From the cell containing the given text, extract its center point as (x, y) coordinate. 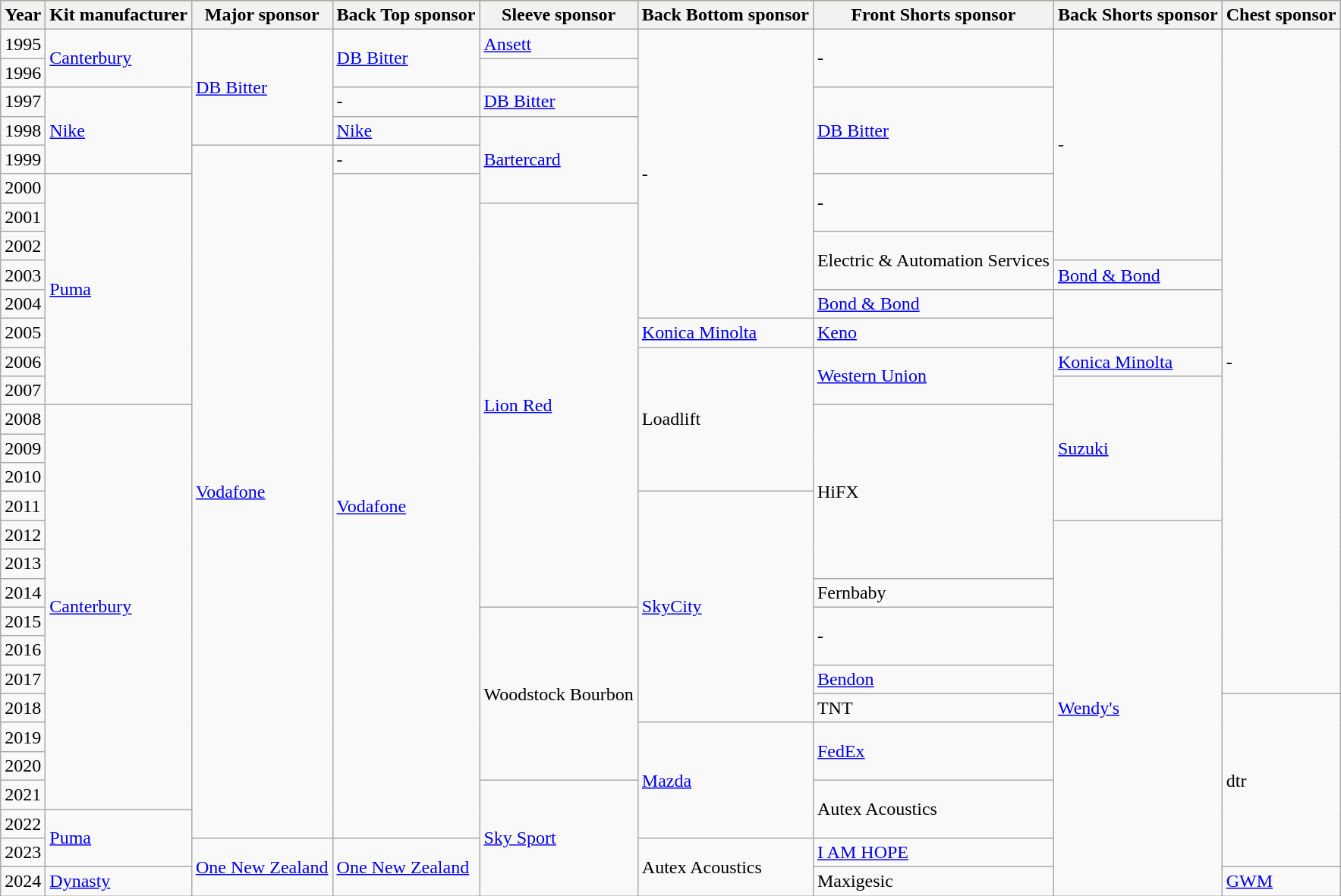
2019 (23, 737)
Loadlift (726, 420)
Western Union (933, 376)
1997 (23, 102)
Front Shorts sponsor (933, 15)
Sleeve sponsor (559, 15)
Mazda (726, 780)
2008 (23, 420)
Chest sponsor (1281, 15)
I AM HOPE (933, 853)
Suzuki (1138, 448)
2011 (23, 506)
2004 (23, 303)
FedEx (933, 751)
2013 (23, 564)
Kit manufacturer (118, 15)
2006 (23, 362)
dtr (1281, 780)
Back Bottom sponsor (726, 15)
2023 (23, 853)
Woodstock Bourbon (559, 693)
HiFX (933, 492)
Ansett (559, 44)
2021 (23, 794)
1998 (23, 130)
2001 (23, 217)
GWM (1281, 882)
2017 (23, 679)
2012 (23, 535)
Dynasty (118, 882)
2007 (23, 391)
1996 (23, 73)
2015 (23, 621)
Year (23, 15)
Lion Red (559, 405)
Bartercard (559, 159)
SkyCity (726, 607)
2024 (23, 882)
Back Shorts sponsor (1138, 15)
2003 (23, 275)
Back Top sponsor (406, 15)
Electric & Automation Services (933, 260)
2016 (23, 650)
TNT (933, 708)
2018 (23, 708)
Maxigesic (933, 882)
2009 (23, 448)
1995 (23, 44)
Major sponsor (262, 15)
2014 (23, 593)
2022 (23, 823)
2000 (23, 188)
Bendon (933, 679)
1999 (23, 159)
Fernbaby (933, 593)
2020 (23, 766)
Sky Sport (559, 838)
2005 (23, 332)
Wendy's (1138, 709)
2002 (23, 246)
2010 (23, 477)
Keno (933, 332)
